Return the (X, Y) coordinate for the center point of the cell that contains the specified text.  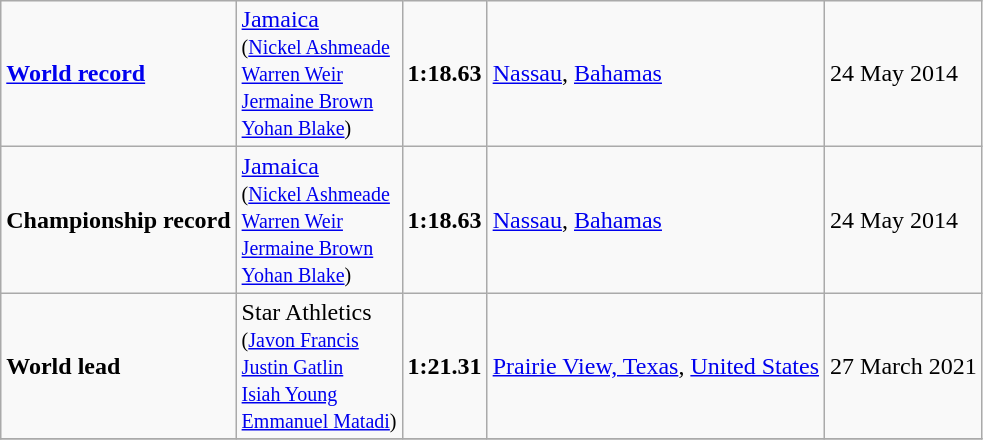
Championship record (118, 220)
1:21.31 (444, 366)
Prairie View, Texas, United States (656, 366)
27 March 2021 (904, 366)
World record (118, 74)
Star Athletics(Javon FrancisJustin GatlinIsiah YoungEmmanuel Matadi) (319, 366)
World lead (118, 366)
